From the cell containing the given text, extract its center point as [x, y] coordinate. 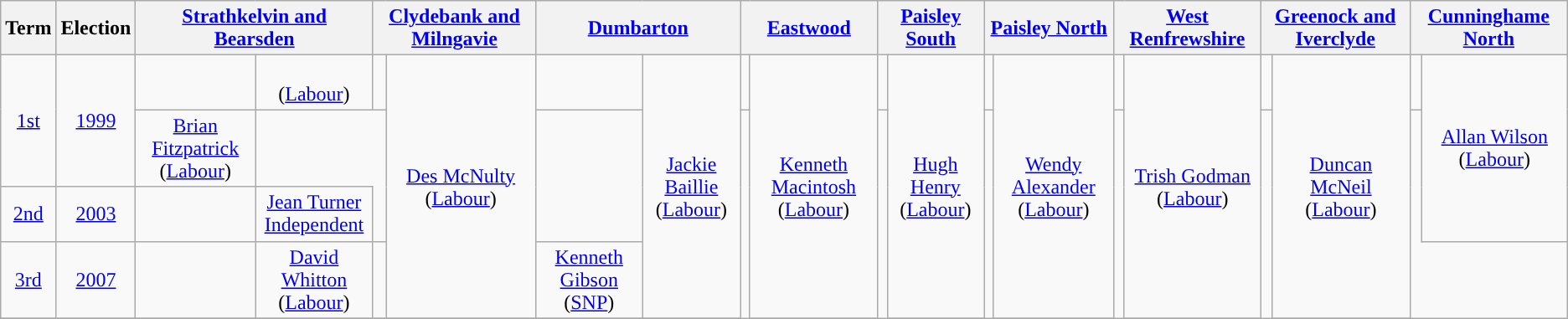
Strathkelvin and Bearsden [255, 28]
West Renfrewshire [1188, 28]
Clydebank and Milngavie [454, 28]
Greenock and Iverclyde [1335, 28]
Paisley North [1049, 28]
(Labour) [313, 82]
2003 [95, 214]
Kenneth Macintosh(Labour) [814, 187]
Eastwood [809, 28]
Cunninghame North [1488, 28]
3rd [28, 280]
Paisley South [931, 28]
Jean TurnerIndependent [313, 214]
2nd [28, 214]
Term [28, 28]
Trish Godman(Labour) [1193, 187]
Dumbarton [638, 28]
Hugh Henry(Labour) [935, 187]
1999 [95, 121]
Wendy Alexander(Labour) [1054, 187]
David Whitton(Labour) [313, 280]
1st [28, 121]
Jackie Baillie(Labour) [692, 187]
2007 [95, 280]
Election [95, 28]
Kenneth Gibson(SNP) [590, 280]
Brian Fitzpatrick(Labour) [196, 148]
Duncan McNeil(Labour) [1340, 187]
Des McNulty(Labour) [461, 187]
Allan Wilson(Labour) [1494, 148]
